Determine the [X, Y] coordinate at the center of the cell enclosing the given text.  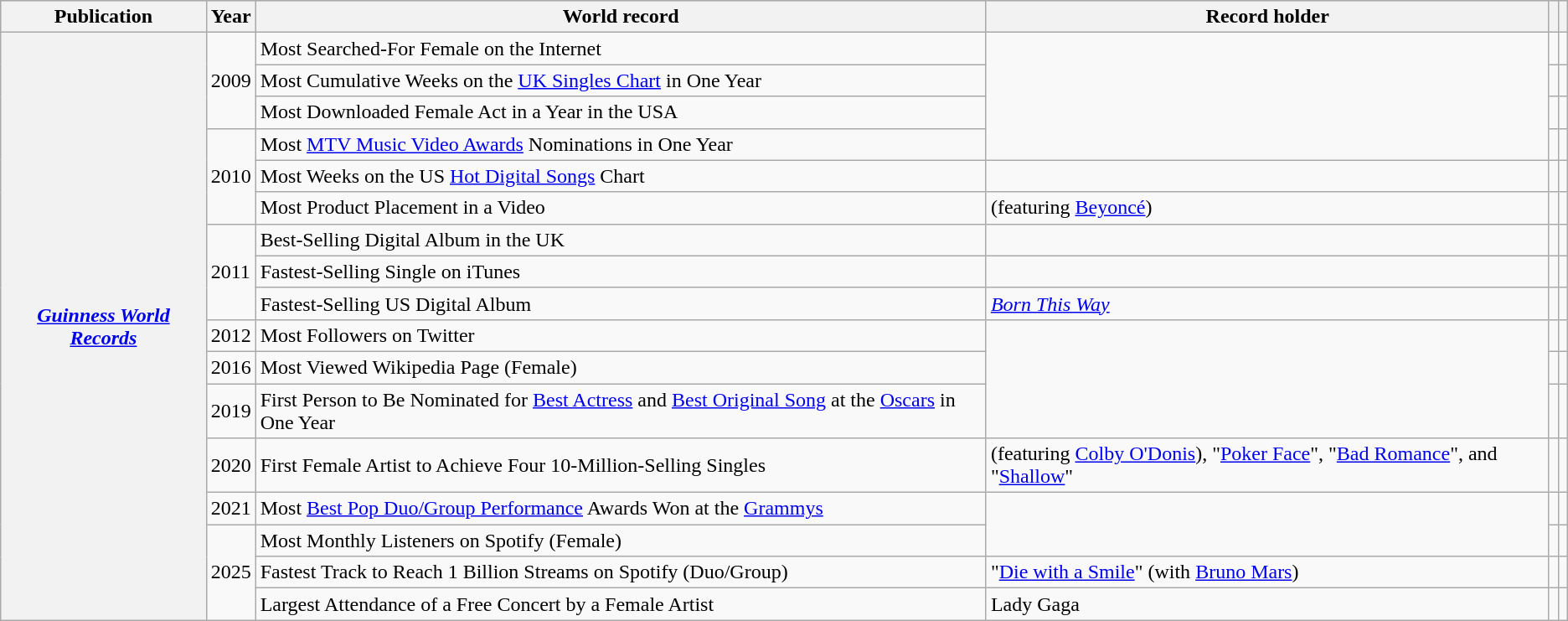
Most Viewed Wikipedia Page (Female) [621, 367]
2025 [231, 572]
(featuring Beyoncé) [1267, 208]
Record holder [1267, 17]
Fastest Track to Reach 1 Billion Streams on Spotify (Duo/Group) [621, 572]
2020 [231, 466]
Most Product Placement in a Video [621, 208]
Most Monthly Listeners on Spotify (Female) [621, 541]
World record [621, 17]
Most Best Pop Duo/Group Performance Awards Won at the Grammys [621, 509]
Most Cumulative Weeks on the UK Singles Chart in One Year [621, 80]
2021 [231, 509]
"Die with a Smile" (with Bruno Mars) [1267, 572]
Lady Gaga [1267, 604]
2016 [231, 367]
Fastest-Selling US Digital Album [621, 303]
Most Downloaded Female Act in a Year in the USA [621, 112]
First Female Artist to Achieve Four 10-Million-Selling Singles [621, 466]
2012 [231, 335]
Year [231, 17]
(featuring Colby O'Donis), "Poker Face", "Bad Romance", and "Shallow" [1267, 466]
Guinness World Records [104, 327]
Publication [104, 17]
Best-Selling Digital Album in the UK [621, 240]
Fastest-Selling Single on iTunes [621, 272]
Most Searched-For Female on the Internet [621, 49]
2009 [231, 80]
Most Weeks on the US Hot Digital Songs Chart [621, 176]
2011 [231, 272]
Born This Way [1267, 303]
First Person to Be Nominated for Best Actress and Best Original Song at the Oscars in One Year [621, 411]
2010 [231, 176]
2019 [231, 411]
Most Followers on Twitter [621, 335]
Most MTV Music Video Awards Nominations in One Year [621, 144]
Largest Attendance of a Free Concert by a Female Artist [621, 604]
